Determine the (x, y) coordinate at the center of the cell enclosing the given text.  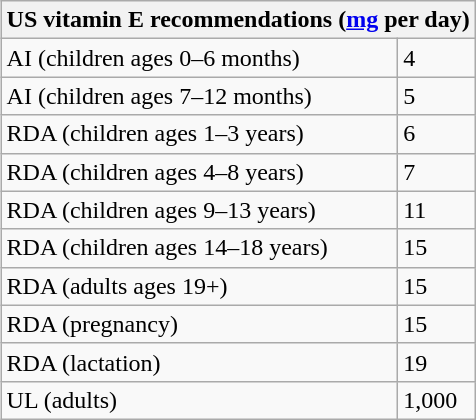
RDA (children ages 9–13 years) (200, 210)
5 (437, 96)
6 (437, 134)
1,000 (437, 400)
11 (437, 210)
RDA (lactation) (200, 362)
19 (437, 362)
RDA (children ages 14–18 years) (200, 248)
7 (437, 172)
RDA (pregnancy) (200, 324)
RDA (adults ages 19+) (200, 286)
AI (children ages 0–6 months) (200, 58)
RDA (children ages 4–8 years) (200, 172)
4 (437, 58)
AI (children ages 7–12 months) (200, 96)
US vitamin E recommendations (mg per day) (238, 20)
UL (adults) (200, 400)
RDA (children ages 1–3 years) (200, 134)
